Capture the cell that displays the provided text and extract its [X, Y] central coordinate. 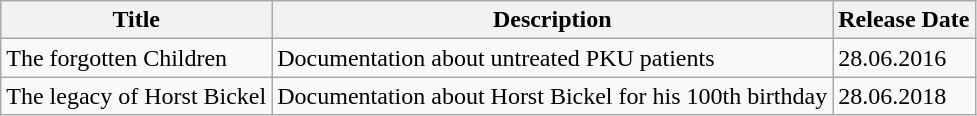
Documentation about untreated PKU patients [552, 58]
28.06.2016 [904, 58]
28.06.2018 [904, 96]
The forgotten Children [136, 58]
Documentation about Horst Bickel for his 100th birthday [552, 96]
Description [552, 20]
Release Date [904, 20]
The legacy of Horst Bickel [136, 96]
Title [136, 20]
